Output the (x, y) coordinate of the center of the cell containing the given text.  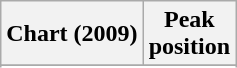
Peakposition (189, 34)
Chart (2009) (72, 34)
